Identify which cell holds the provided text, then report its (X, Y) central coordinate. 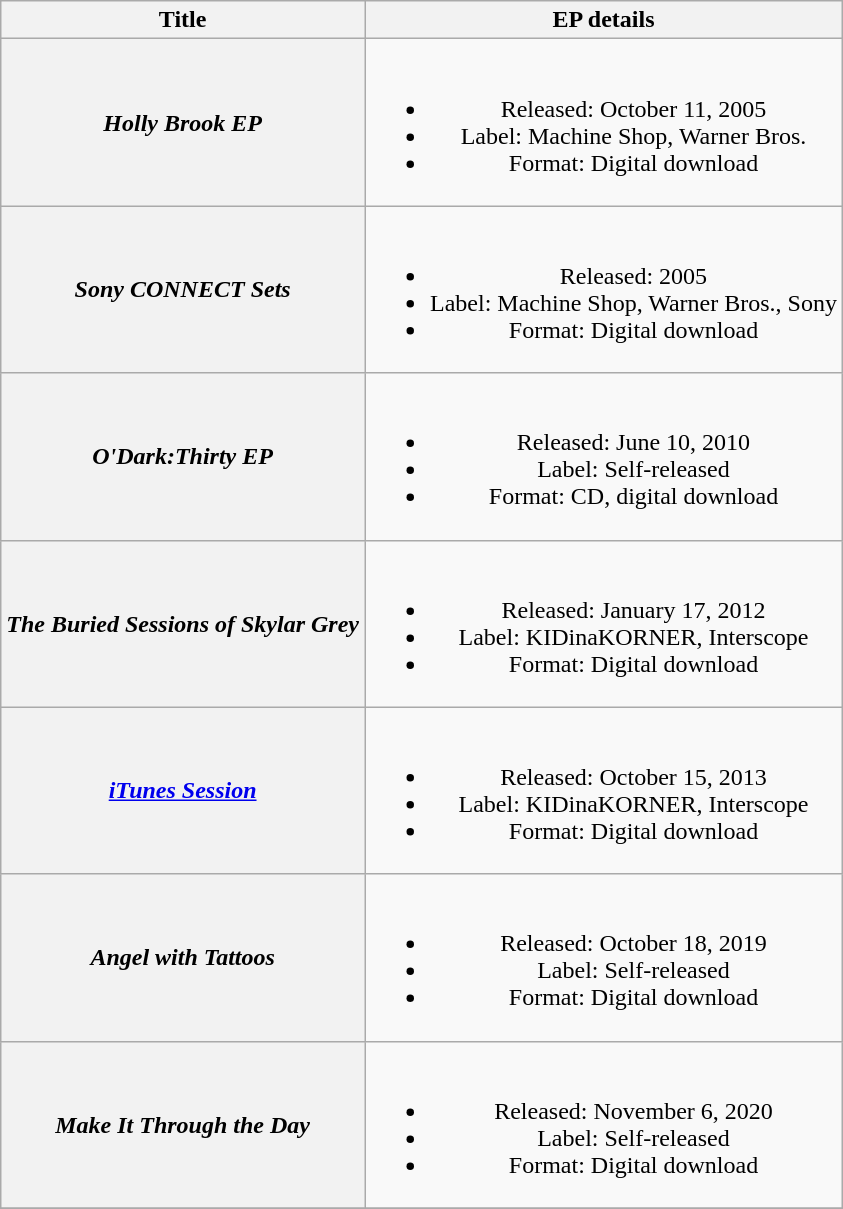
Released: 2005Label: Machine Shop, Warner Bros., SonyFormat: Digital download (603, 290)
Released: November 6, 2020Label: Self-releasedFormat: Digital download (603, 1124)
EP details (603, 20)
O'Dark:Thirty EP (183, 456)
Holly Brook EP (183, 122)
Released: October 11, 2005Label: Machine Shop, Warner Bros.Format: Digital download (603, 122)
iTunes Session (183, 790)
Released: October 18, 2019Label: Self-releasedFormat: Digital download (603, 958)
Released: October 15, 2013Label: KIDinaKORNER, InterscopeFormat: Digital download (603, 790)
Sony CONNECT Sets (183, 290)
Angel with Tattoos (183, 958)
Released: June 10, 2010Label: Self-releasedFormat: CD, digital download (603, 456)
Released: January 17, 2012Label: KIDinaKORNER, InterscopeFormat: Digital download (603, 624)
The Buried Sessions of Skylar Grey (183, 624)
Make It Through the Day (183, 1124)
Title (183, 20)
